Pinpoint the cell where the given text exists, returning its [x, y] midpoint coordinate. 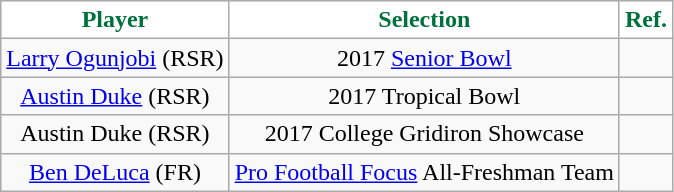
2017 Tropical Bowl [424, 96]
Larry Ogunjobi (RSR) [115, 58]
Player [115, 20]
2017 College Gridiron Showcase [424, 134]
Ben DeLuca (FR) [115, 172]
2017 Senior Bowl [424, 58]
Ref. [646, 20]
Pro Football Focus All-Freshman Team [424, 172]
Selection [424, 20]
